From the cell containing the given text, extract its center point as (x, y) coordinate. 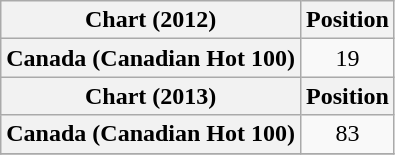
83 (348, 134)
19 (348, 58)
Chart (2012) (151, 20)
Chart (2013) (151, 96)
